Provide the (X, Y) coordinate of the cell's center where the given text is located.  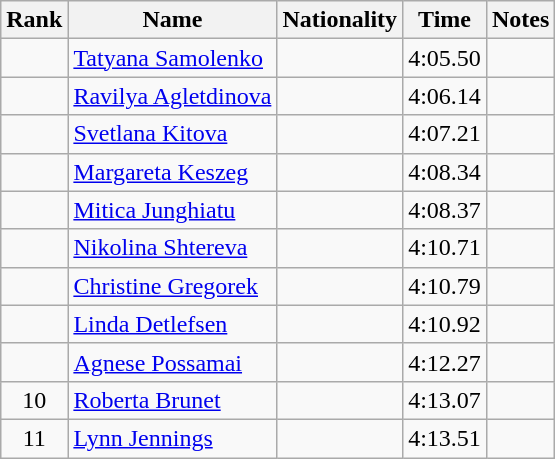
Margareta Keszeg (172, 172)
4:10.79 (445, 286)
4:13.51 (445, 438)
4:08.34 (445, 172)
4:08.37 (445, 210)
Nationality (340, 20)
11 (34, 438)
Mitica Junghiatu (172, 210)
Linda Detlefsen (172, 324)
Roberta Brunet (172, 400)
Svetlana Kitova (172, 134)
Agnese Possamai (172, 362)
10 (34, 400)
Nikolina Shtereva (172, 248)
4:10.71 (445, 248)
4:10.92 (445, 324)
4:12.27 (445, 362)
Name (172, 20)
Time (445, 20)
Ravilya Agletdinova (172, 96)
Notes (520, 20)
Tatyana Samolenko (172, 58)
4:06.14 (445, 96)
4:07.21 (445, 134)
4:13.07 (445, 400)
Lynn Jennings (172, 438)
Rank (34, 20)
4:05.50 (445, 58)
Christine Gregorek (172, 286)
